Scan for the cell matching the given text and deliver its [x, y] coordinate at center. 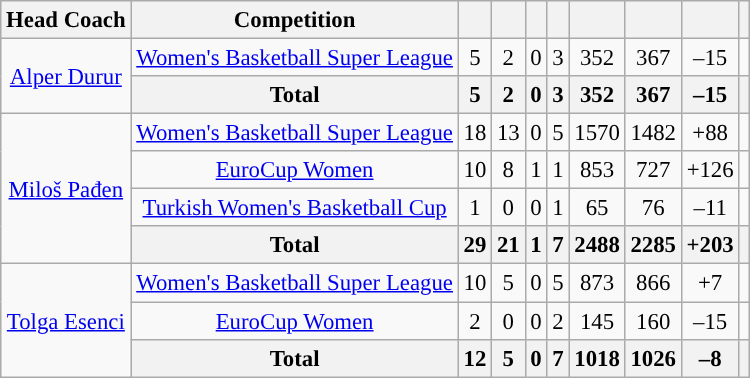
145 [597, 321]
76 [653, 208]
Competition [294, 20]
12 [474, 358]
727 [653, 170]
1018 [597, 358]
Head Coach [66, 20]
+7 [710, 283]
65 [597, 208]
21 [508, 245]
13 [508, 133]
853 [597, 170]
Tolga Esenci [66, 320]
–8 [710, 358]
160 [653, 321]
Miloš Pađen [66, 189]
+203 [710, 245]
+88 [710, 133]
–11 [710, 208]
Alper Durur [66, 76]
1026 [653, 358]
1570 [597, 133]
8 [508, 170]
29 [474, 245]
2488 [597, 245]
2285 [653, 245]
Turkish Women's Basketball Cup [294, 208]
866 [653, 283]
1482 [653, 133]
18 [474, 133]
+126 [710, 170]
873 [597, 283]
